Detect which cell encompasses the target text, then output its [X, Y] center coordinate. 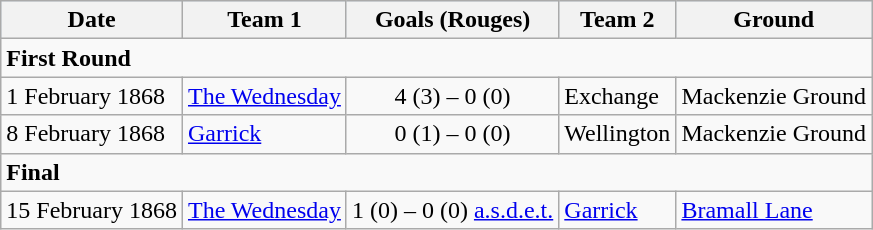
Final [436, 172]
Exchange [618, 96]
1 (0) – 0 (0) a.s.d.e.t. [452, 210]
15 February 1868 [92, 210]
0 (1) – 0 (0) [452, 134]
Goals (Rouges) [452, 20]
Ground [774, 20]
First Round [436, 58]
Team 2 [618, 20]
4 (3) – 0 (0) [452, 96]
8 February 1868 [92, 134]
Team 1 [264, 20]
1 February 1868 [92, 96]
Bramall Lane [774, 210]
Wellington [618, 134]
Date [92, 20]
